Locate the cell with the specified text and output its (x, y) center coordinate. 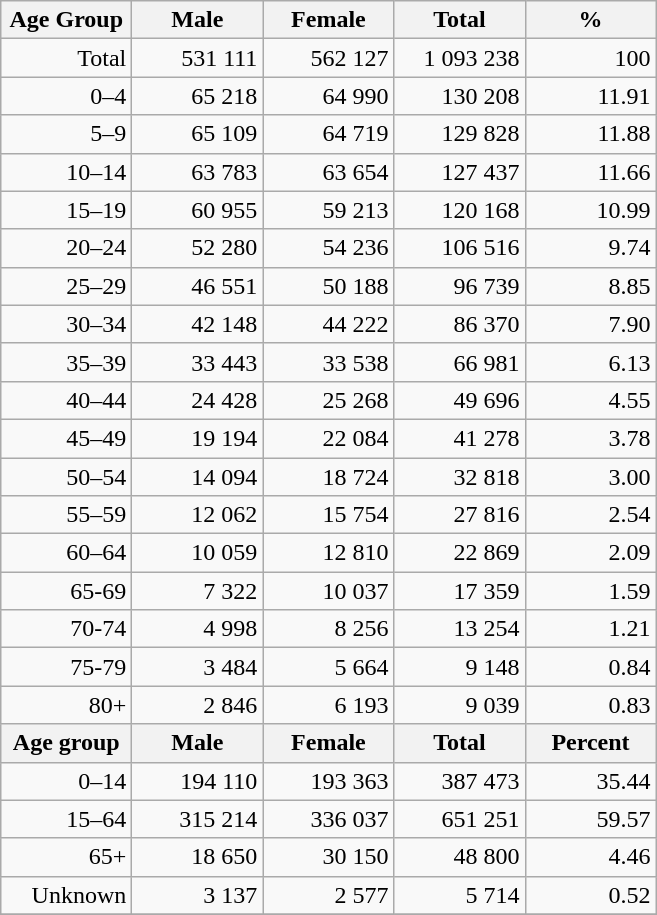
3.00 (590, 477)
3.78 (590, 438)
15–19 (66, 210)
Percent (590, 743)
25–29 (66, 286)
8.85 (590, 286)
2 577 (328, 895)
531 111 (198, 58)
100 (590, 58)
80+ (66, 705)
59.57 (590, 819)
75-79 (66, 667)
3 137 (198, 895)
22 869 (460, 553)
22 084 (328, 438)
35–39 (66, 362)
63 783 (198, 172)
63 654 (328, 172)
65 218 (198, 96)
Unknown (66, 895)
562 127 (328, 58)
64 990 (328, 96)
46 551 (198, 286)
6 193 (328, 705)
6.13 (590, 362)
315 214 (198, 819)
15–64 (66, 819)
10.99 (590, 210)
11.88 (590, 134)
15 754 (328, 515)
4 998 (198, 629)
7.90 (590, 324)
Age group (66, 743)
9 148 (460, 667)
0.84 (590, 667)
11.66 (590, 172)
30 150 (328, 857)
42 148 (198, 324)
19 194 (198, 438)
2 846 (198, 705)
5–9 (66, 134)
12 062 (198, 515)
55–59 (66, 515)
127 437 (460, 172)
11.91 (590, 96)
336 037 (328, 819)
48 800 (460, 857)
10 037 (328, 591)
129 828 (460, 134)
60 955 (198, 210)
651 251 (460, 819)
9.74 (590, 248)
% (590, 20)
9 039 (460, 705)
18 724 (328, 477)
193 363 (328, 781)
120 168 (460, 210)
12 810 (328, 553)
106 516 (460, 248)
70-74 (66, 629)
32 818 (460, 477)
5 664 (328, 667)
50–54 (66, 477)
44 222 (328, 324)
27 816 (460, 515)
387 473 (460, 781)
52 280 (198, 248)
1 093 238 (460, 58)
49 696 (460, 400)
7 322 (198, 591)
86 370 (460, 324)
66 981 (460, 362)
1.21 (590, 629)
65+ (66, 857)
2.54 (590, 515)
64 719 (328, 134)
10–14 (66, 172)
24 428 (198, 400)
14 094 (198, 477)
25 268 (328, 400)
33 443 (198, 362)
18 650 (198, 857)
17 359 (460, 591)
33 538 (328, 362)
41 278 (460, 438)
13 254 (460, 629)
20–24 (66, 248)
Age Group (66, 20)
40–44 (66, 400)
1.59 (590, 591)
96 739 (460, 286)
35.44 (590, 781)
3 484 (198, 667)
10 059 (198, 553)
0.52 (590, 895)
54 236 (328, 248)
0–4 (66, 96)
194 110 (198, 781)
50 188 (328, 286)
2.09 (590, 553)
8 256 (328, 629)
5 714 (460, 895)
65 109 (198, 134)
45–49 (66, 438)
59 213 (328, 210)
4.46 (590, 857)
130 208 (460, 96)
60–64 (66, 553)
0–14 (66, 781)
65-69 (66, 591)
0.83 (590, 705)
30–34 (66, 324)
4.55 (590, 400)
